Output the [x, y] coordinate of the center of the cell containing the given text.  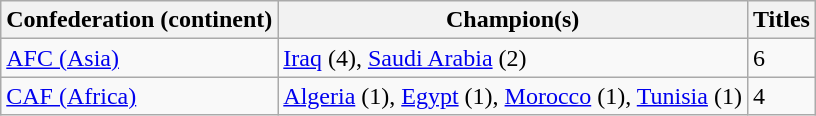
Iraq (4), Saudi Arabia (2) [513, 58]
6 [781, 58]
4 [781, 96]
CAF (Africa) [140, 96]
Champion(s) [513, 20]
Algeria (1), Egypt (1), Morocco (1), Tunisia (1) [513, 96]
Titles [781, 20]
AFC (Asia) [140, 58]
Confederation (continent) [140, 20]
